Find where the given text appears and provide that cell's center as (X, Y) coordinate. 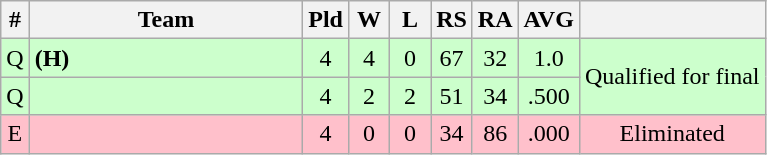
RA (495, 20)
Qualified for final (672, 77)
32 (495, 58)
Eliminated (672, 134)
Team (166, 20)
.500 (548, 96)
RS (452, 20)
W (368, 20)
(H) (166, 58)
1.0 (548, 58)
E (15, 134)
Pld (326, 20)
.000 (548, 134)
# (15, 20)
AVG (548, 20)
51 (452, 96)
L (410, 20)
67 (452, 58)
86 (495, 134)
